Locate the cell with the specified text and output its (x, y) center coordinate. 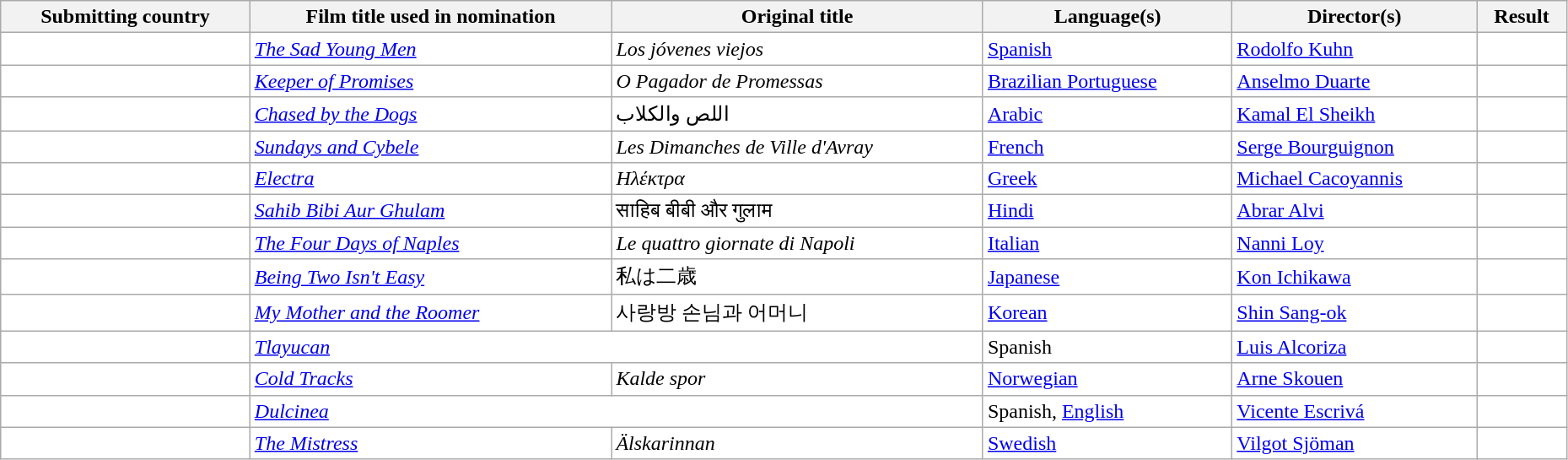
Le quattro giornate di Napoli (798, 243)
Ηλέκτρα (798, 179)
Director(s) (1355, 17)
Keeper of Promises (430, 81)
Vilgot Sjöman (1355, 443)
Luis Alcoriza (1355, 347)
Result (1522, 17)
Anselmo Duarte (1355, 81)
Greek (1107, 179)
Sundays and Cybele (430, 146)
Kamal El Sheikh (1355, 114)
Original title (798, 17)
Hindi (1107, 211)
Arabic (1107, 114)
Sahib Bibi Aur Ghulam (430, 211)
Nanni Loy (1355, 243)
Serge Bourguignon (1355, 146)
Älskarinnan (798, 443)
Los jóvenes viejos (798, 49)
Film title used in nomination (430, 17)
The Four Days of Naples (430, 243)
Norwegian (1107, 379)
Arne Skouen (1355, 379)
Tlayucan (616, 347)
사랑방 손님과 어머니 (798, 312)
Electra (430, 179)
Korean (1107, 312)
Chased by the Dogs (430, 114)
O Pagador de Promessas (798, 81)
Dulcinea (616, 411)
Spanish, English (1107, 411)
Vicente Escrivá (1355, 411)
Abrar Alvi (1355, 211)
Kalde spor (798, 379)
Kon Ichikawa (1355, 277)
My Mother and the Roomer (430, 312)
The Mistress (430, 443)
Les Dimanches de Ville d'Avray (798, 146)
اللص والكلاب (798, 114)
Language(s) (1107, 17)
Michael Cacoyannis (1355, 179)
Shin Sang-ok (1355, 312)
Swedish (1107, 443)
Italian (1107, 243)
Submitting country (126, 17)
Japanese (1107, 277)
साहिब बीबी और गुलाम (798, 211)
Being Two Isn't Easy (430, 277)
The Sad Young Men (430, 49)
Cold Tracks (430, 379)
私は二歳 (798, 277)
Rodolfo Kuhn (1355, 49)
French (1107, 146)
Brazilian Portuguese (1107, 81)
